Determine the [x, y] coordinate at the center of the cell enclosing the given text.  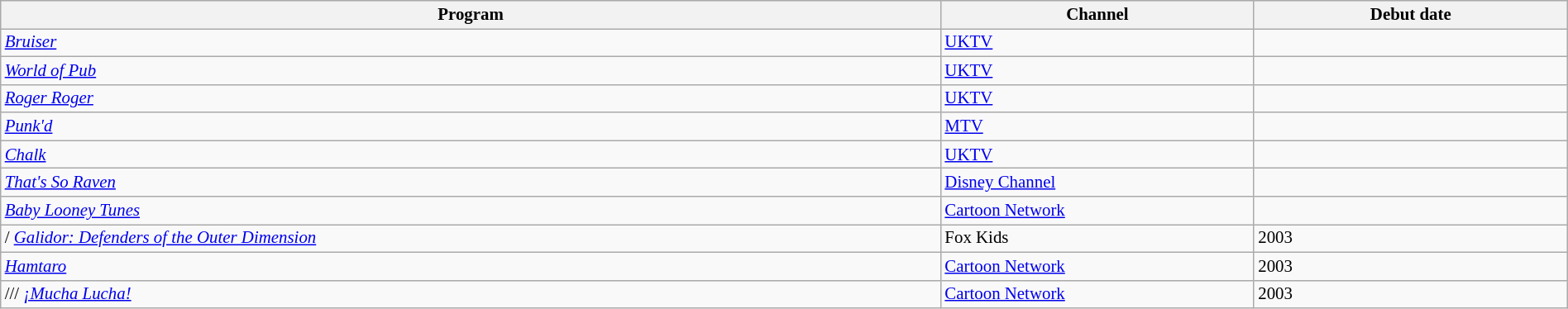
Program [471, 15]
Baby Looney Tunes [471, 211]
Punk'd [471, 126]
Chalk [471, 154]
That's So Raven [471, 183]
World of Pub [471, 70]
Channel [1097, 15]
/ Galidor: Defenders of the Outer Dimension [471, 238]
Disney Channel [1097, 183]
Fox Kids [1097, 238]
Bruiser [471, 42]
Roger Roger [471, 98]
Hamtaro [471, 266]
Debut date [1411, 15]
/// ¡Mucha Lucha! [471, 294]
MTV [1097, 126]
